Extract the [X, Y] coordinate from the center of the cell holding the provided text.  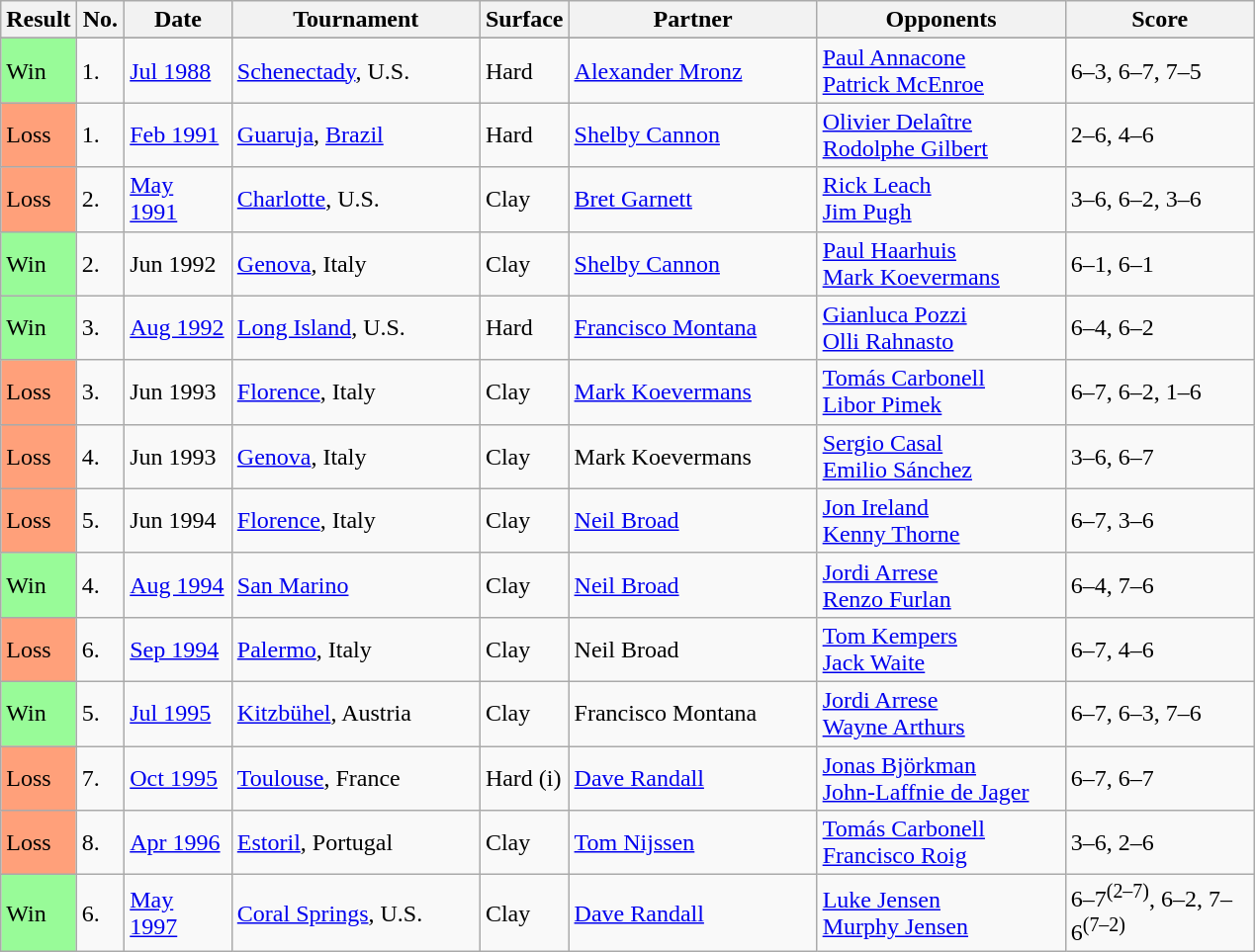
Jun 1992 [178, 263]
6–7, 6–7 [1159, 777]
Jordi Arrese Wayne Arthurs [941, 714]
May 1997 [178, 913]
3–6, 6–7 [1159, 457]
Guaruja, Brazil [356, 134]
6–3, 6–7, 7–5 [1159, 71]
Aug 1992 [178, 328]
6–7, 6–3, 7–6 [1159, 714]
Result [39, 20]
6–7, 3–6 [1159, 520]
Jul 1995 [178, 714]
6–7, 6–2, 1–6 [1159, 391]
Sergio Casal Emilio Sánchez [941, 457]
Tom Nijssen [692, 842]
Paul Annacone Patrick McEnroe [941, 71]
6–4, 7–6 [1159, 585]
Jun 1994 [178, 520]
Charlotte, U.S. [356, 200]
Alexander Mronz [692, 71]
Jul 1988 [178, 71]
7. [101, 777]
Sep 1994 [178, 649]
Opponents [941, 20]
Score [1159, 20]
Paul Haarhuis Mark Koevermans [941, 263]
Apr 1996 [178, 842]
Gianluca Pozzi Olli Rahnasto [941, 328]
8. [101, 842]
Hard (i) [524, 777]
San Marino [356, 585]
Date [178, 20]
6–7, 4–6 [1159, 649]
Jon Ireland Kenny Thorne [941, 520]
Estoril, Portugal [356, 842]
2–6, 4–6 [1159, 134]
Kitzbühel, Austria [356, 714]
Toulouse, France [356, 777]
Tomás Carbonell Francisco Roig [941, 842]
3–6, 2–6 [1159, 842]
Feb 1991 [178, 134]
Rick Leach Jim Pugh [941, 200]
No. [101, 20]
Palermo, Italy [356, 649]
6–4, 6–2 [1159, 328]
Aug 1994 [178, 585]
Olivier Delaître Rodolphe Gilbert [941, 134]
6–1, 6–1 [1159, 263]
Schenectady, U.S. [356, 71]
Tournament [356, 20]
Luke Jensen Murphy Jensen [941, 913]
Partner [692, 20]
Oct 1995 [178, 777]
Tomás Carbonell Libor Pimek [941, 391]
Long Island, U.S. [356, 328]
3–6, 6–2, 3–6 [1159, 200]
Coral Springs, U.S. [356, 913]
Tom Kempers Jack Waite [941, 649]
6–7(2–7), 6–2, 7–6(7–2) [1159, 913]
May 1991 [178, 200]
Bret Garnett [692, 200]
Surface [524, 20]
Jonas Björkman John-Laffnie de Jager [941, 777]
Jordi Arrese Renzo Furlan [941, 585]
